Determine the (X, Y) coordinate at the center of the cell enclosing the given text.  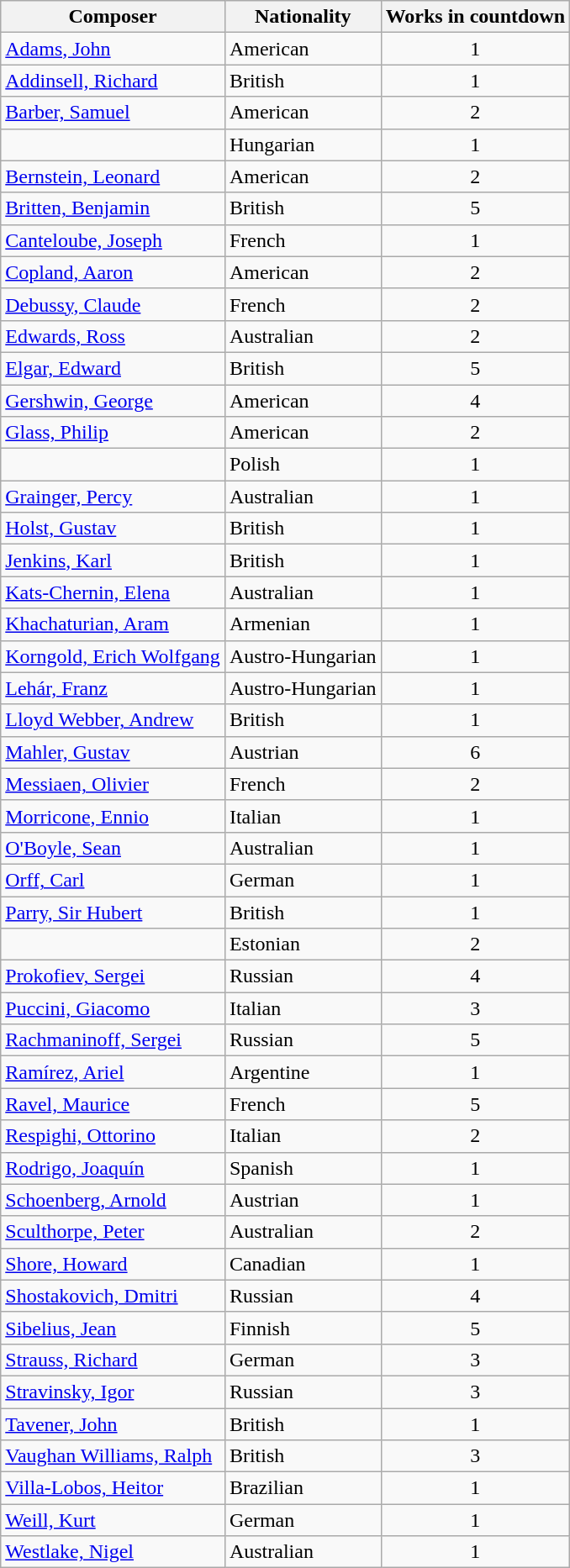
Debussy, Claude (113, 304)
Shostakovich, Dmitri (113, 1296)
Nationality (303, 17)
Rachmaninoff, Sergei (113, 1040)
Stravinsky, Igor (113, 1392)
Mahler, Gustav (113, 752)
Prokofiev, Sergei (113, 976)
Grainger, Percy (113, 497)
Spanish (303, 1168)
Canteloube, Joseph (113, 240)
Rodrigo, Joaquín (113, 1168)
Kats-Chernin, Elena (113, 592)
Adams, John (113, 49)
Morricone, Ennio (113, 816)
Respighi, Ottorino (113, 1136)
Glass, Philip (113, 433)
Sculthorpe, Peter (113, 1232)
O'Boyle, Sean (113, 848)
Copland, Aaron (113, 272)
Jenkins, Karl (113, 560)
Polish (303, 465)
Brazilian (303, 1488)
Lehár, Franz (113, 688)
Britten, Benjamin (113, 208)
Shore, Howard (113, 1264)
Gershwin, George (113, 401)
Estonian (303, 944)
Ramírez, Ariel (113, 1072)
Canadian (303, 1264)
Orff, Carl (113, 880)
Messiaen, Olivier (113, 784)
Khachaturian, Aram (113, 624)
Bernstein, Leonard (113, 176)
Villa-Lobos, Heitor (113, 1488)
Armenian (303, 624)
Argentine (303, 1072)
Weill, Kurt (113, 1520)
Composer (113, 17)
Puccini, Giacomo (113, 1008)
Lloyd Webber, Andrew (113, 720)
Edwards, Ross (113, 336)
Tavener, John (113, 1424)
Sibelius, Jean (113, 1328)
Hungarian (303, 145)
Finnish (303, 1328)
Works in countdown (475, 17)
Strauss, Richard (113, 1360)
Holst, Gustav (113, 529)
Elgar, Edward (113, 368)
6 (475, 752)
Korngold, Erich Wolfgang (113, 656)
Addinsell, Richard (113, 81)
Parry, Sir Hubert (113, 912)
Barber, Samuel (113, 113)
Vaughan Williams, Ralph (113, 1456)
Ravel, Maurice (113, 1104)
Westlake, Nigel (113, 1552)
Schoenberg, Arnold (113, 1200)
